Return the [X, Y] coordinate for the center point of the cell that contains the specified text.  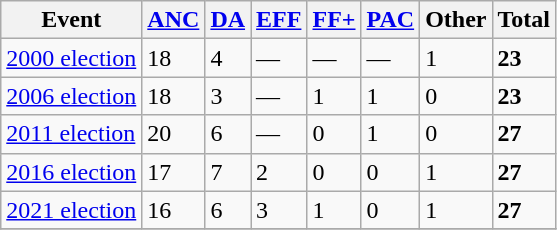
ANC [174, 20]
7 [228, 172]
Total [524, 20]
EFF [279, 20]
2 [279, 172]
DA [228, 20]
16 [174, 210]
FF+ [334, 20]
PAC [390, 20]
Event [72, 20]
2011 election [72, 134]
20 [174, 134]
4 [228, 58]
2021 election [72, 210]
Other [456, 20]
17 [174, 172]
2000 election [72, 58]
2006 election [72, 96]
2016 election [72, 172]
